Capture the cell that displays the provided text and extract its (x, y) central coordinate. 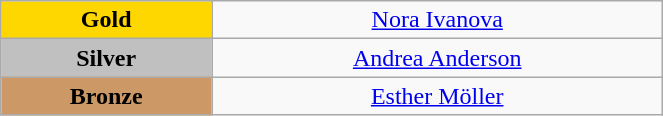
Andrea Anderson (438, 58)
Bronze (106, 96)
Nora Ivanova (438, 20)
Esther Möller (438, 96)
Silver (106, 58)
Gold (106, 20)
